Search for the cell housing the specified text and yield its [X, Y] center coordinate. 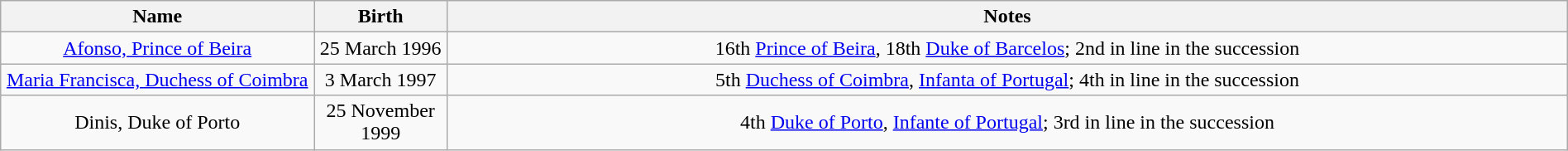
Notes [1007, 17]
Dinis, Duke of Porto [157, 123]
Name [157, 17]
Afonso, Prince of Beira [157, 48]
25 March 1996 [380, 48]
16th Prince of Beira, 18th Duke of Barcelos; 2nd in line in the succession [1007, 48]
3 March 1997 [380, 80]
4th Duke of Porto, Infante of Portugal; 3rd in line in the succession [1007, 123]
Maria Francisca, Duchess of Coimbra [157, 80]
5th Duchess of Coimbra, Infanta of Portugal; 4th in line in the succession [1007, 80]
25 November 1999 [380, 123]
Birth [380, 17]
